Identify which cell holds the provided text, then report its [x, y] central coordinate. 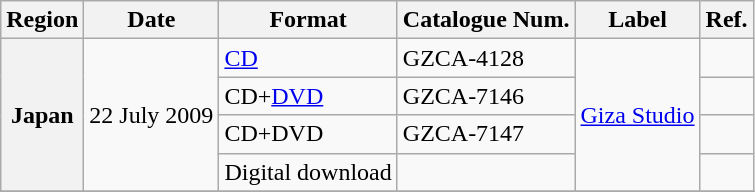
Ref. [726, 20]
Region [42, 20]
Format [308, 20]
GZCA-7147 [486, 134]
GZCA-7146 [486, 96]
22 July 2009 [152, 115]
Japan [42, 115]
Label [638, 20]
Digital download [308, 172]
Giza Studio [638, 115]
GZCA-4128 [486, 58]
CD [308, 58]
Catalogue Num. [486, 20]
Date [152, 20]
